Return the (x, y) coordinate for the center point of the cell that contains the specified text.  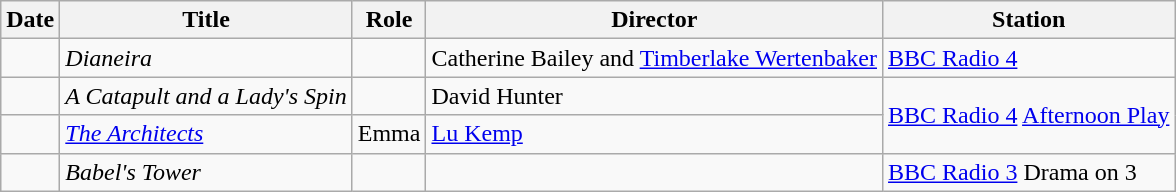
BBC Radio 3 Drama on 3 (1029, 172)
A Catapult and a Lady's Spin (206, 96)
Babel's Tower (206, 172)
Director (654, 20)
Dianeira (206, 58)
Station (1029, 20)
Date (30, 20)
David Hunter (654, 96)
BBC Radio 4 Afternoon Play (1029, 115)
BBC Radio 4 (1029, 58)
Lu Kemp (654, 134)
Title (206, 20)
The Architects (206, 134)
Role (389, 20)
Catherine Bailey and Timberlake Wertenbaker (654, 58)
Emma (389, 134)
